Output the [X, Y] coordinate of the center of the cell containing the given text.  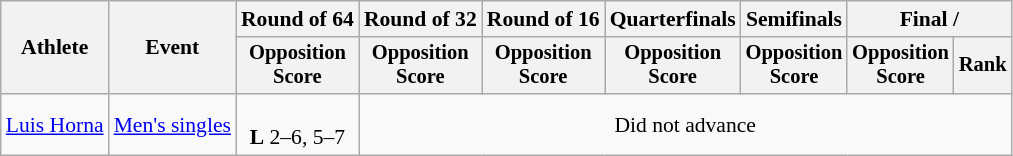
Round of 32 [420, 19]
Round of 64 [298, 19]
Final / [929, 19]
Semifinals [794, 19]
Men's singles [172, 124]
Rank [983, 66]
L 2–6, 5–7 [298, 124]
Did not advance [686, 124]
Event [172, 48]
Luis Horna [55, 124]
Athlete [55, 48]
Quarterfinals [673, 19]
Round of 16 [544, 19]
